Find where the given text appears and provide that cell's center as [x, y] coordinate. 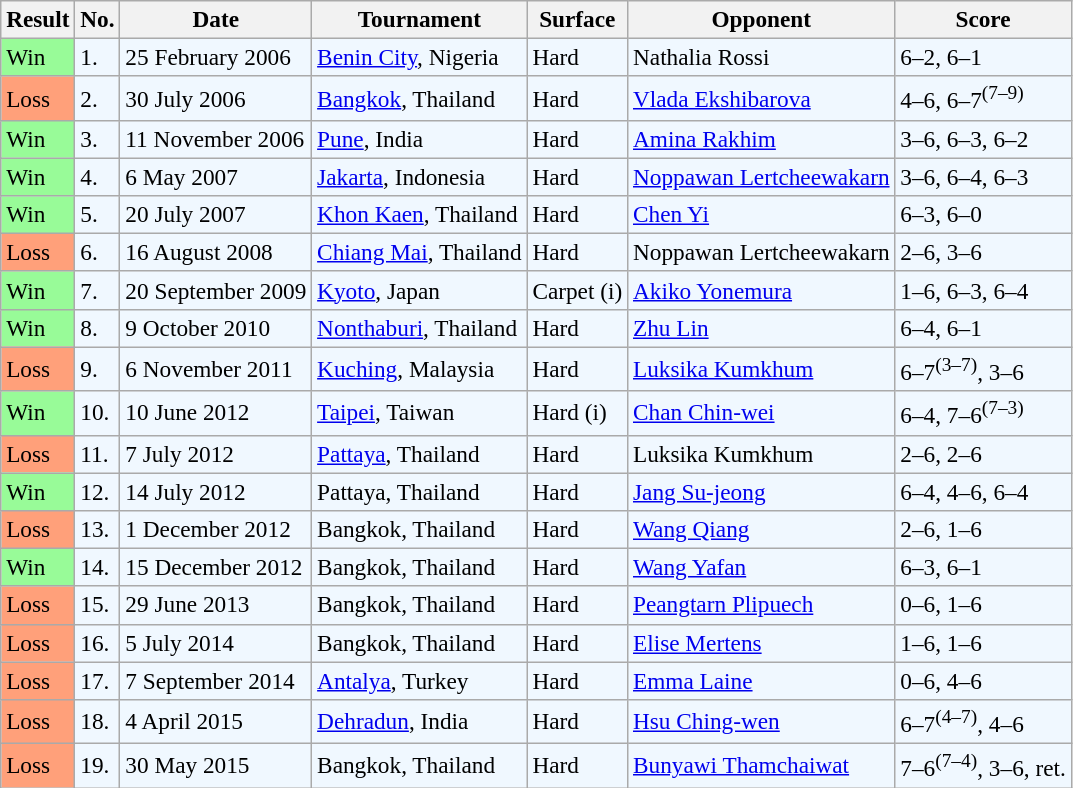
Wang Qiang [762, 529]
Kuching, Malaysia [420, 369]
13. [98, 529]
11 November 2006 [216, 139]
6–4, 7–6(7–3) [983, 413]
Wang Yafan [762, 567]
4 April 2015 [216, 721]
1 December 2012 [216, 529]
6 November 2011 [216, 369]
Jang Su-jeong [762, 491]
3–6, 6–3, 6–2 [983, 139]
No. [98, 19]
Jakarta, Indonesia [420, 177]
4. [98, 177]
6–7(3–7), 3–6 [983, 369]
9 October 2010 [216, 328]
Elise Mertens [762, 643]
Kyoto, Japan [420, 290]
Carpet (i) [578, 290]
Benin City, Nigeria [420, 57]
Chen Yi [762, 214]
0–6, 1–6 [983, 605]
6 May 2007 [216, 177]
12. [98, 491]
3–6, 6–4, 6–3 [983, 177]
Nathalia Rossi [762, 57]
Score [983, 19]
Surface [578, 19]
Hard (i) [578, 413]
Date [216, 19]
6–4, 4–6, 6–4 [983, 491]
2. [98, 98]
Result [38, 19]
11. [98, 454]
Pune, India [420, 139]
6–3, 6–0 [983, 214]
2–6, 1–6 [983, 529]
7. [98, 290]
29 June 2013 [216, 605]
16. [98, 643]
Emma Laine [762, 680]
7 July 2012 [216, 454]
25 February 2006 [216, 57]
6. [98, 252]
Antalya, Turkey [420, 680]
Hsu Ching-wen [762, 721]
1–6, 1–6 [983, 643]
18. [98, 721]
Amina Rakhim [762, 139]
Chiang Mai, Thailand [420, 252]
15. [98, 605]
9. [98, 369]
14. [98, 567]
30 July 2006 [216, 98]
Nonthaburi, Thailand [420, 328]
6–3, 6–1 [983, 567]
6–7(4–7), 4–6 [983, 721]
20 July 2007 [216, 214]
19. [98, 765]
0–6, 4–6 [983, 680]
Akiko Yonemura [762, 290]
3. [98, 139]
7–6(7–4), 3–6, ret. [983, 765]
Bunyawi Thamchaiwat [762, 765]
Zhu Lin [762, 328]
8. [98, 328]
10. [98, 413]
Taipei, Taiwan [420, 413]
6–2, 6–1 [983, 57]
30 May 2015 [216, 765]
5. [98, 214]
2–6, 2–6 [983, 454]
6–4, 6–1 [983, 328]
1. [98, 57]
16 August 2008 [216, 252]
Peangtarn Plipuech [762, 605]
Opponent [762, 19]
17. [98, 680]
Tournament [420, 19]
1–6, 6–3, 6–4 [983, 290]
7 September 2014 [216, 680]
4–6, 6–7(7–9) [983, 98]
14 July 2012 [216, 491]
20 September 2009 [216, 290]
Chan Chin-wei [762, 413]
5 July 2014 [216, 643]
Vlada Ekshibarova [762, 98]
2–6, 3–6 [983, 252]
Dehradun, India [420, 721]
15 December 2012 [216, 567]
10 June 2012 [216, 413]
Khon Kaen, Thailand [420, 214]
